Capture the cell that displays the provided text and extract its (X, Y) central coordinate. 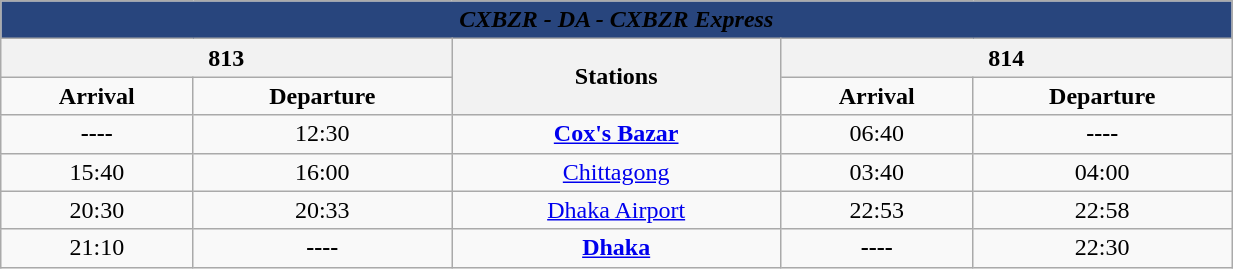
20:33 (322, 210)
814 (1006, 58)
22:53 (877, 210)
CXBZR - DA - CXBZR Express (616, 20)
813 (226, 58)
06:40 (877, 134)
22:58 (1102, 210)
20:30 (97, 210)
15:40 (97, 172)
03:40 (877, 172)
Cox's Bazar (616, 134)
Chittagong (616, 172)
Stations (616, 77)
22:30 (1102, 248)
Dhaka Airport (616, 210)
04:00 (1102, 172)
21:10 (97, 248)
Dhaka (616, 248)
12:30 (322, 134)
16:00 (322, 172)
